From the cell containing the given text, extract its center point as (x, y) coordinate. 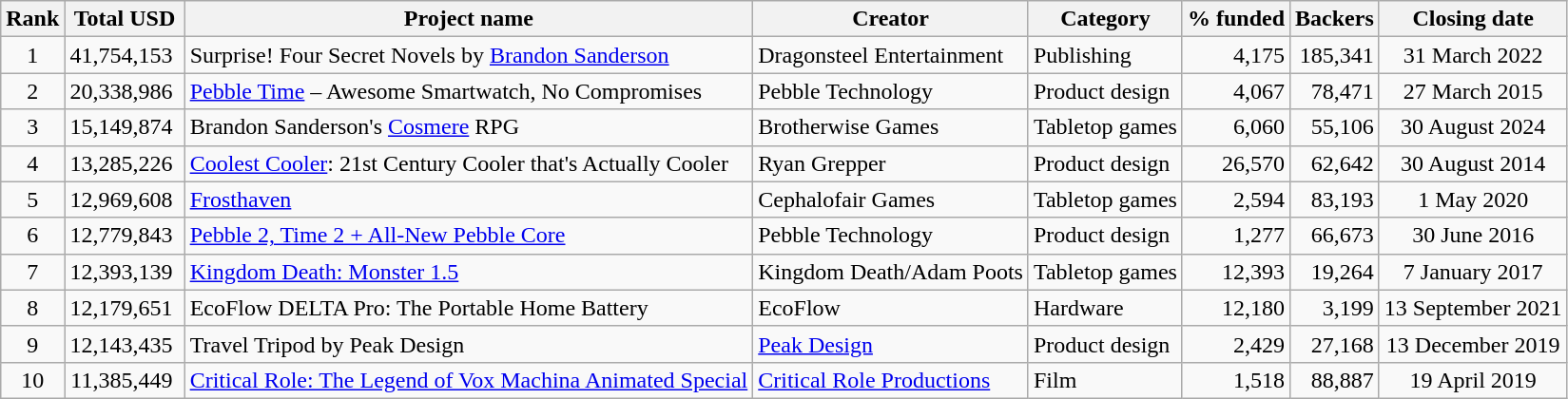
11,385,449 (125, 380)
12,969,608 (125, 199)
13,285,226 (125, 163)
41,754,153 (125, 55)
12,180 (1236, 308)
1 May 2020 (1473, 199)
6,060 (1236, 127)
Pebble Time – Awesome Smartwatch, No Compromises (469, 91)
Cephalofair Games (891, 199)
5 (32, 199)
12,143,435 (125, 344)
6 (32, 236)
Category (1105, 19)
4,175 (1236, 55)
27 March 2015 (1473, 91)
2,594 (1236, 199)
Coolest Cooler: 21st Century Cooler that's Actually Cooler (469, 163)
31 March 2022 (1473, 55)
EcoFlow DELTA Pro: The Portable Home Battery (469, 308)
Film (1105, 380)
EcoFlow (891, 308)
10 (32, 380)
30 June 2016 (1473, 236)
12,179,651 (125, 308)
Brandon Sanderson's Cosmere RPG (469, 127)
7 (32, 272)
2 (32, 91)
% funded (1236, 19)
26,570 (1236, 163)
Publishing (1105, 55)
Critical Role Productions (891, 380)
27,168 (1335, 344)
12,393,139 (125, 272)
Travel Tripod by Peak Design (469, 344)
2,429 (1236, 344)
Peak Design (891, 344)
Brotherwise Games (891, 127)
Hardware (1105, 308)
1,518 (1236, 380)
Kingdom Death/Adam Poots (891, 272)
78,471 (1335, 91)
Ryan Grepper (891, 163)
1,277 (1236, 236)
12,779,843 (125, 236)
Pebble 2, Time 2 + All-New Pebble Core (469, 236)
83,193 (1335, 199)
Closing date (1473, 19)
19 April 2019 (1473, 380)
Rank (32, 19)
3 (32, 127)
185,341 (1335, 55)
3,199 (1335, 308)
9 (32, 344)
30 August 2024 (1473, 127)
12,393 (1236, 272)
62,642 (1335, 163)
Kingdom Death: Monster 1.5 (469, 272)
1 (32, 55)
Total USD (125, 19)
Frosthaven (469, 199)
20,338,986 (125, 91)
Creator (891, 19)
4,067 (1236, 91)
66,673 (1335, 236)
Dragonsteel Entertainment (891, 55)
13 December 2019 (1473, 344)
4 (32, 163)
Project name (469, 19)
7 January 2017 (1473, 272)
Critical Role: The Legend of Vox Machina Animated Special (469, 380)
55,106 (1335, 127)
13 September 2021 (1473, 308)
19,264 (1335, 272)
Backers (1335, 19)
88,887 (1335, 380)
15,149,874 (125, 127)
30 August 2014 (1473, 163)
8 (32, 308)
Surprise! Four Secret Novels by Brandon Sanderson (469, 55)
